Scan for the cell matching the given text and deliver its (x, y) coordinate at center. 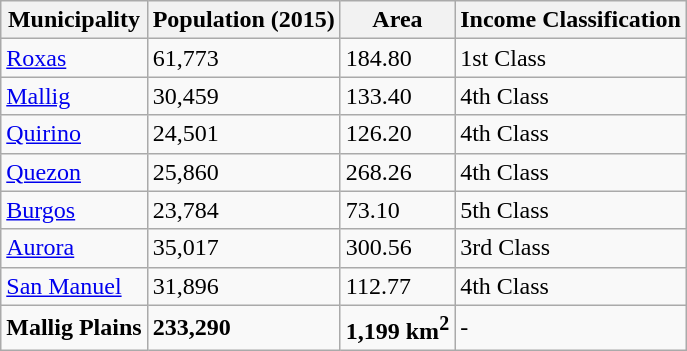
300.56 (397, 248)
23,784 (244, 210)
Income Classification (571, 20)
Population (2015) (244, 20)
Aurora (74, 248)
30,459 (244, 96)
126.20 (397, 134)
Area (397, 20)
25,860 (244, 172)
73.10 (397, 210)
Quezon (74, 172)
133.40 (397, 96)
Roxas (74, 58)
31,896 (244, 286)
Mallig Plains (74, 328)
Municipality (74, 20)
1st Class (571, 58)
- (571, 328)
35,017 (244, 248)
112.77 (397, 286)
184.80 (397, 58)
24,501 (244, 134)
268.26 (397, 172)
1,199 km2 (397, 328)
5th Class (571, 210)
Burgos (74, 210)
3rd Class (571, 248)
San Manuel (74, 286)
Mallig (74, 96)
Quirino (74, 134)
233,290 (244, 328)
61,773 (244, 58)
